Capture the cell that displays the provided text and extract its (X, Y) central coordinate. 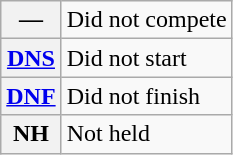
NH (31, 134)
Did not finish (146, 96)
Did not compete (146, 20)
DNF (31, 96)
— (31, 20)
Not held (146, 134)
DNS (31, 58)
Did not start (146, 58)
